Scan for the cell matching the given text and deliver its [x, y] coordinate at center. 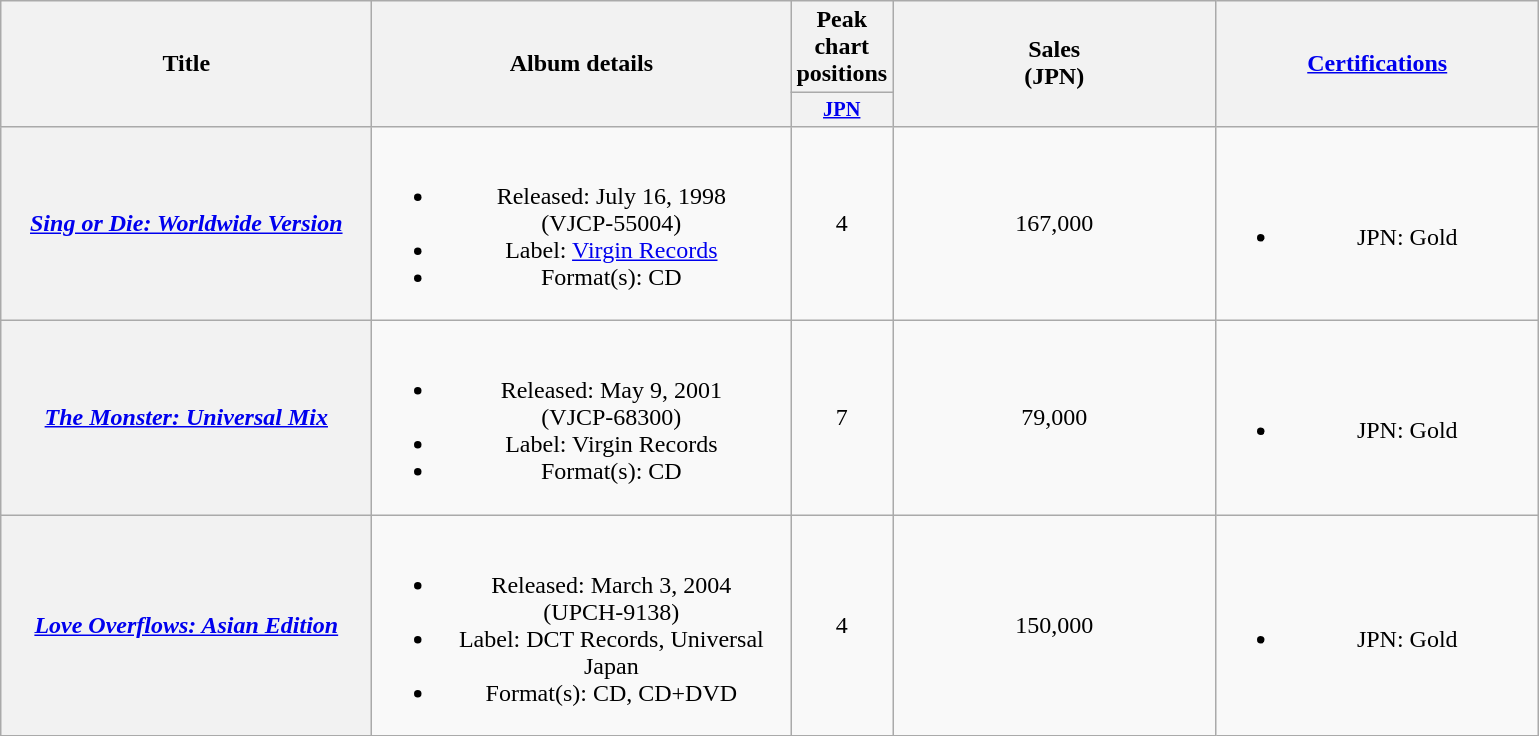
JPN [842, 110]
Love Overflows: Asian Edition [186, 626]
Sales(JPN) [1054, 64]
Certifications [1378, 64]
167,000 [1054, 223]
Peak chart positions [842, 47]
The Monster: Universal Mix [186, 418]
Album details [582, 64]
7 [842, 418]
79,000 [1054, 418]
Released: March 3, 2004(UPCH-9138)Label: DCT Records, Universal JapanFormat(s): CD, CD+DVD [582, 626]
150,000 [1054, 626]
Sing or Die: Worldwide Version [186, 223]
Released: July 16, 1998(VJCP-55004)Label: Virgin RecordsFormat(s): CD [582, 223]
Released: May 9, 2001(VJCP-68300)Label: Virgin RecordsFormat(s): CD [582, 418]
Title [186, 64]
